Search for the cell housing the specified text and yield its [x, y] center coordinate. 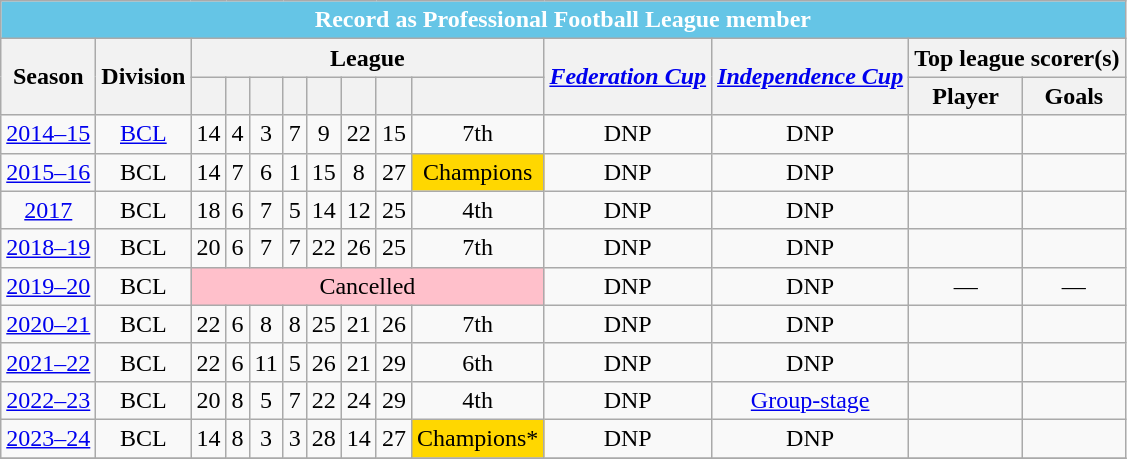
Cancelled [368, 286]
2014–15 [48, 134]
6th [477, 362]
11 [266, 362]
2019–20 [48, 286]
28 [324, 438]
24 [358, 400]
1 [294, 172]
Player [966, 96]
Independence Cup [810, 77]
2018–19 [48, 248]
Division [144, 77]
9 [324, 134]
Champions [477, 172]
2015–16 [48, 172]
Federation Cup [628, 77]
12 [358, 210]
Goals [1074, 96]
2020–21 [48, 324]
Season [48, 77]
2022–23 [48, 400]
18 [208, 210]
Record as Professional Football League member [563, 20]
4 [238, 134]
2023–24 [48, 438]
Group-stage [810, 400]
Top league scorer(s) [1017, 58]
Champions* [477, 438]
League [368, 58]
2021–22 [48, 362]
2017 [48, 210]
